Find where the given text appears and provide that cell's center as (x, y) coordinate. 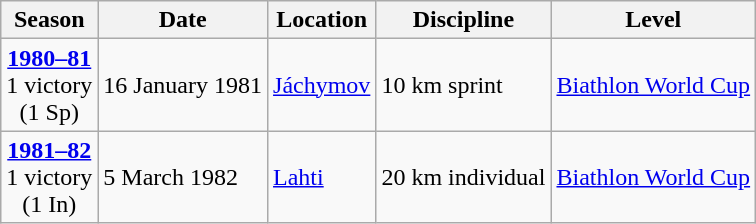
Discipline (464, 20)
Season (50, 20)
5 March 1982 (183, 177)
Lahti (322, 177)
Date (183, 20)
Jáchymov (322, 85)
16 January 1981 (183, 85)
Location (322, 20)
1980–81 1 victory (1 Sp) (50, 85)
20 km individual (464, 177)
1981–82 1 victory (1 In) (50, 177)
Level (654, 20)
10 km sprint (464, 85)
